Identify which cell holds the provided text, then report its (x, y) central coordinate. 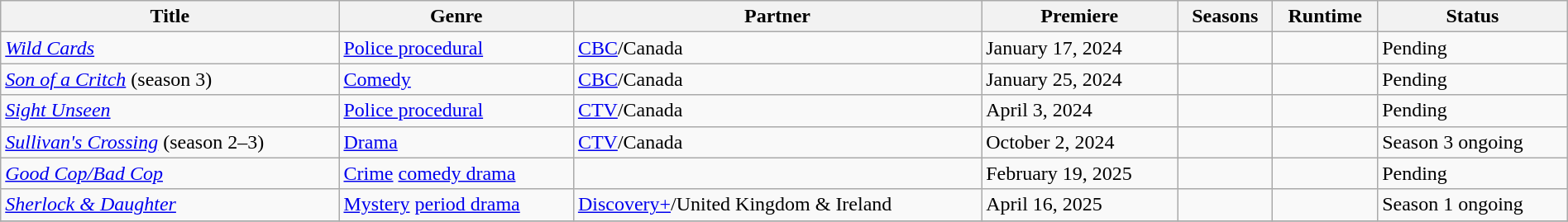
Season 3 ongoing (1473, 142)
Genre (457, 17)
January 25, 2024 (1080, 79)
April 3, 2024 (1080, 111)
January 17, 2024 (1080, 48)
Title (170, 17)
Season 1 ongoing (1473, 205)
Crime comedy drama (457, 173)
Drama (457, 142)
Sherlock & Daughter (170, 205)
Son of a Critch (season 3) (170, 79)
Sight Unseen (170, 111)
Runtime (1325, 17)
Status (1473, 17)
Comedy (457, 79)
Premiere (1080, 17)
Seasons (1226, 17)
Partner (777, 17)
Good Cop/Bad Cop (170, 173)
Sullivan's Crossing (season 2–3) (170, 142)
Mystery period drama (457, 205)
February 19, 2025 (1080, 173)
Discovery+/United Kingdom & Ireland (777, 205)
Wild Cards (170, 48)
October 2, 2024 (1080, 142)
April 16, 2025 (1080, 205)
